Detect which cell encompasses the target text, then output its (X, Y) center coordinate. 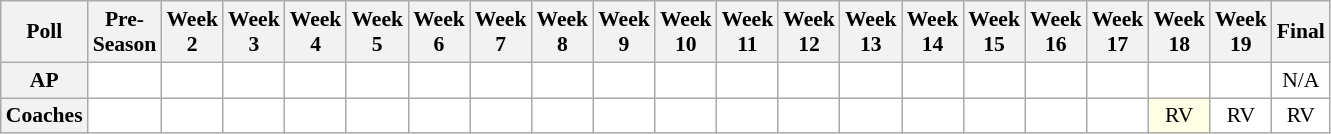
Poll (44, 32)
Week16 (1056, 32)
Week3 (254, 32)
Week2 (192, 32)
Week4 (316, 32)
Week13 (871, 32)
Week7 (501, 32)
Coaches (44, 116)
Week9 (624, 32)
Week18 (1179, 32)
Week17 (1118, 32)
Week8 (562, 32)
Week11 (748, 32)
Week14 (933, 32)
Week15 (994, 32)
AP (44, 80)
Week10 (686, 32)
Week5 (377, 32)
Week6 (439, 32)
Week19 (1241, 32)
Final (1301, 32)
Week12 (809, 32)
N/A (1301, 80)
Pre-Season (125, 32)
